For the text-containing cell, return its midpoint in (x, y) coordinate format. 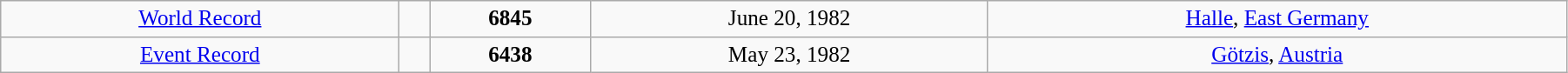
Götzis, Austria (1277, 55)
May 23, 1982 (789, 55)
World Record (200, 19)
6845 (511, 19)
Halle, East Germany (1277, 19)
June 20, 1982 (789, 19)
6438 (511, 55)
Event Record (200, 55)
